Provide the [x, y] coordinate of the cell's center where the given text is located.  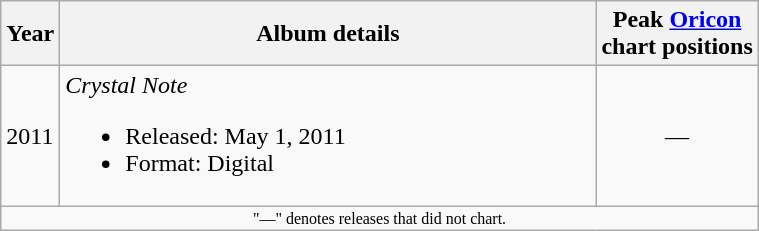
— [677, 136]
Peak Oricon chart positions [677, 34]
2011 [30, 136]
"—" denotes releases that did not chart. [380, 218]
Year [30, 34]
Album details [328, 34]
Crystal NoteReleased: May 1, 2011Format: Digital [328, 136]
